Provide the (X, Y) coordinate of the cell's center where the given text is located.  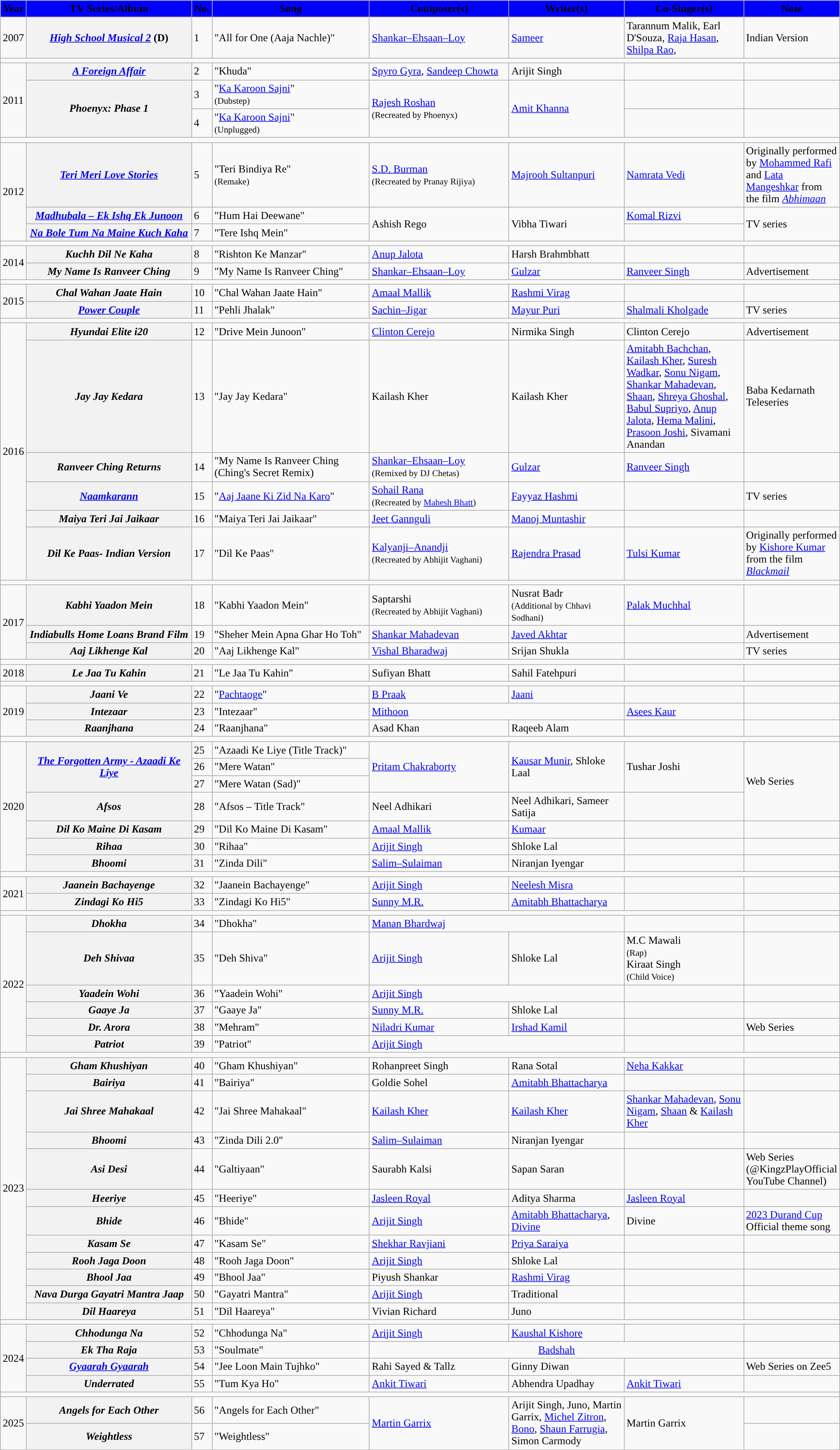
Co-Singer(s) (684, 9)
Neel Adhikari, Sameer Satija (567, 807)
Pritam Chakraborty (439, 767)
2 (202, 71)
Sapan Saran (567, 1169)
Maiya Teri Jai Jaikaar (109, 519)
Namrata Vedi (684, 175)
27 (202, 784)
"Deh Shiva" (291, 958)
Sufiyan Bhatt (439, 672)
Arijit Singh, Juno, Martin Garrix, Michel Zitron, Bono, Shaun Farrugia, Simon Carmody (567, 1423)
Zindagi Ko Hi5 (109, 902)
"My Name Is Ranveer Ching (Ching's Secret Remix) (291, 467)
15 (202, 496)
"Aaj Jaane Ki Zid Na Karo" (291, 496)
Sameer (567, 38)
Sahil Fatehpuri (567, 672)
"Kasam Se" (291, 1243)
"Gaaye Ja" (291, 1010)
14 (202, 467)
44 (202, 1169)
Tarannum Malik, Earl D'Souza, Raja Hasan, Shilpa Rao, (684, 38)
Mayur Puri (567, 310)
Indian Version (792, 38)
Song (291, 9)
Neha Kakkar (684, 1066)
"Intezaar" (291, 711)
Priya Saraiya (567, 1243)
Raanjhana (109, 728)
Hyundai Elite i20 (109, 332)
Tushar Joshi (684, 767)
Rajesh Roshan(Recreated by Phoenyx) (439, 109)
3 (202, 94)
"Bairiya" (291, 1083)
Dil Ko Maine Di Kasam (109, 829)
Rana Sotal (567, 1066)
Deh Shivaa (109, 958)
"Mehram" (291, 1027)
54 (202, 1367)
"Angels for Each Other" (291, 1410)
Jaani Ve (109, 695)
Nusrat Badr(Additional by Chhavi Sodhani) (567, 605)
Goldie Sohel (439, 1083)
Baba Kedarnath Teleseries (792, 396)
"Dhokha" (291, 924)
"Dil Ko Maine Di Kasam" (291, 829)
2014 (13, 262)
2015 (13, 301)
Madhubala – Ek Ishq Ek Junoon (109, 215)
Kasam Se (109, 1243)
45 (202, 1198)
Originally performed by Mohammed Rafi and Lata Mangeshkar from the film Abhimaan (792, 175)
Bhide (109, 1221)
Chhodunga Na (109, 1333)
"Dil Haareya" (291, 1311)
Juno (567, 1311)
12 (202, 332)
"Chal Wahan Jaate Hain" (291, 293)
B Praak (439, 695)
19 (202, 634)
"Zindagi Ko Hi5" (291, 902)
36 (202, 993)
Le Jaa Tu Kahin (109, 672)
Rihaa (109, 846)
Tulsi Kumar (684, 553)
"My Name Is Ranveer Ching" (291, 271)
Heeriye (109, 1198)
Javed Akhtar (567, 634)
8 (202, 254)
Spyro Gyra, Sandeep Chowta (439, 71)
Aditya Sharma (567, 1198)
51 (202, 1311)
Indiabulls Home Loans Brand Film (109, 634)
2018 (13, 672)
Bairiya (109, 1083)
Bhool Jaa (109, 1278)
"Weightless" (291, 1437)
Neelesh Misra (567, 885)
Vivian Richard (439, 1311)
55 (202, 1384)
"Kabhi Yaadon Mein" (291, 605)
"Azaadi Ke Liye (Title Track)" (291, 750)
High School Musical 2 (D) (109, 38)
Harsh Brahmbhatt (567, 254)
49 (202, 1278)
Kalyanji–Anandji(Recreated by Abhijit Vaghani) (439, 553)
"Tum Kya Ho" (291, 1384)
41 (202, 1083)
40 (202, 1066)
Divine (684, 1221)
2017 (13, 622)
"Khuda" (291, 71)
Chal Wahan Jaate Hain (109, 293)
31 (202, 863)
2021 (13, 893)
"Raanjhana" (291, 728)
Asees Kaur (684, 711)
Abhendra Upadhay (567, 1384)
Srijan Shukla (567, 651)
Underrated (109, 1384)
"Sheher Mein Apna Ghar Ho Toh" (291, 634)
Angels for Each Other (109, 1410)
13 (202, 396)
S.D. Burman (Recreated by Pranay Rijiya) (439, 175)
"Bhide" (291, 1221)
Shankar Mahadevan (439, 634)
20 (202, 651)
Nirmika Singh (567, 332)
"Bhool Jaa" (291, 1278)
Shankar–Ehsaan–Loy(Remixed by DJ Chetas) (439, 467)
Weightless (109, 1437)
4 (202, 123)
11 (202, 310)
Asi Desi (109, 1169)
17 (202, 553)
Manoj Muntashir (567, 519)
"Patriot" (291, 1044)
Traditional (567, 1294)
"Aaj Likhenge Kal" (291, 651)
38 (202, 1027)
Gyaarah Gyaarah (109, 1367)
2019 (13, 711)
Anup Jalota (439, 254)
"Mere Watan (Sad)" (291, 784)
Jaanein Bachayenge (109, 885)
Aaj Likhenge Kal (109, 651)
16 (202, 519)
Year (13, 9)
"Rishton Ke Manzar" (291, 254)
Kuchh Dil Ne Kaha (109, 254)
"Jaanein Bachayenge" (291, 885)
28 (202, 807)
Raqeeb Alam (567, 728)
Ashish Rego (439, 224)
"Afsos – Title Track" (291, 807)
"Drive Mein Junoon" (291, 332)
Dil Haareya (109, 1311)
Gham Khushiyan (109, 1066)
Dhokha (109, 924)
"Pehli Jhalak" (291, 310)
2007 (13, 38)
1 (202, 38)
"Jai Shree Mahakaal" (291, 1111)
TV Series/Album (109, 9)
"Gham Khushiyan" (291, 1066)
23 (202, 711)
A Foreign Affair (109, 71)
Dr. Arora (109, 1027)
The Forgotten Army - Azaadi Ke Liye (109, 767)
"Chhodunga Na" (291, 1333)
2022 (13, 984)
Rooh Jaga Doon (109, 1260)
"Zinda Dili" (291, 863)
Jai Shree Mahakaal (109, 1111)
"Heeriye" (291, 1198)
Mithoon (497, 711)
30 (202, 846)
18 (202, 605)
Dil Ke Paas- Indian Version (109, 553)
"Maiya Teri Jai Jaikaar" (291, 519)
Manan Bhardwaj (497, 924)
Kausar Munir, Shloke Laal (567, 767)
Phoenyx: Phase 1 (109, 109)
6 (202, 215)
"Galtiyaan" (291, 1169)
Rajendra Prasad (567, 553)
Majrooh Sultanpuri (567, 175)
24 (202, 728)
22 (202, 695)
Ginny Diwan (567, 1367)
Writer(s) (567, 9)
Intezaar (109, 711)
Saurabh Kalsi (439, 1169)
Power Couple (109, 310)
2016 (13, 451)
Sohail Rana (Recreated by Mahesh Bhatt) (439, 496)
Rohanpreet Singh (439, 1066)
Afsos (109, 807)
"Tere Ishq Mein" (291, 232)
Nava Durga Gayatri Mantra Jaap (109, 1294)
37 (202, 1010)
Neel Adhikari (439, 807)
Jaani (567, 695)
Piyush Shankar (439, 1278)
"Le Jaa Tu Kahin" (291, 672)
"Soulmate" (291, 1350)
Amit Khanna (567, 109)
46 (202, 1221)
35 (202, 958)
10 (202, 293)
7 (202, 232)
"Pachtaoge" (291, 695)
33 (202, 902)
"Rooh Jaga Doon" (291, 1260)
53 (202, 1350)
Composer(s) (439, 9)
Rahi Sayed & Tallz (439, 1367)
Amitabh Bhattacharya, Divine (567, 1221)
Niladri Kumar (439, 1027)
No. (202, 9)
"Hum Hai Deewane" (291, 215)
34 (202, 924)
29 (202, 829)
Irshad Kamil (567, 1027)
48 (202, 1260)
2011 (13, 100)
Originally performed by Kishore Kumar from the film Blackmail (792, 553)
Palak Muchhal (684, 605)
Vibha Tiwari (567, 224)
Jay Jay Kedara (109, 396)
32 (202, 885)
"All for One (Aaja Nachle)" (291, 38)
Jeet Gannguli (439, 519)
2025 (13, 1423)
"Yaadein Wohi" (291, 993)
Yaadein Wohi (109, 993)
57 (202, 1437)
Vishal Bharadwaj (439, 651)
"Rihaa" (291, 846)
21 (202, 672)
25 (202, 750)
26 (202, 767)
Web Series on Zee5 (792, 1367)
"Jee Loon Main Tujhko" (291, 1367)
Ranveer Ching Returns (109, 467)
"Jay Jay Kedara" (291, 396)
Na Bole Tum Na Maine Kuch Kaha (109, 232)
56 (202, 1410)
"Dil Ke Paas" (291, 553)
"Mere Watan" (291, 767)
"Zinda Dili 2.0" (291, 1140)
Kaushal Kishore (567, 1333)
Shankar Mahadevan, Sonu Nigam, Shaan & Kailash Kher (684, 1111)
M.C Mawali(Rap)Kiraat Singh(Child Voice) (684, 958)
Naamkarann (109, 496)
50 (202, 1294)
Teri Meri Love Stories (109, 175)
Shalmali Kholgade (684, 310)
42 (202, 1111)
39 (202, 1044)
"Teri Bindiya Re" (Remake) (291, 175)
Patriot (109, 1044)
2012 (13, 192)
"Ka Karoon Sajni"(Dubstep) (291, 94)
Sachin–Jigar (439, 310)
Fayyaz Hashmi (567, 496)
Badshah (556, 1350)
Kumaar (567, 829)
2023 Durand Cup Official theme song (792, 1221)
52 (202, 1333)
5 (202, 175)
2024 (13, 1358)
"Gayatri Mantra" (291, 1294)
2020 (13, 807)
43 (202, 1140)
Saptarshi(Recreated by Abhijit Vaghani) (439, 605)
Komal Rizvi (684, 215)
Gaaye Ja (109, 1010)
Asad Khan (439, 728)
Shekhar Ravjiani (439, 1243)
Kabhi Yaadon Mein (109, 605)
Ek Tha Raja (109, 1350)
Note (792, 9)
9 (202, 271)
"Ka Karoon Sajni"(Unplugged) (291, 123)
Web Series (@KingzPlayOfficial YouTube Channel) (792, 1169)
2023 (13, 1188)
My Name Is Ranveer Ching (109, 271)
47 (202, 1243)
